Return (x, y) of the center of cell containing provided text 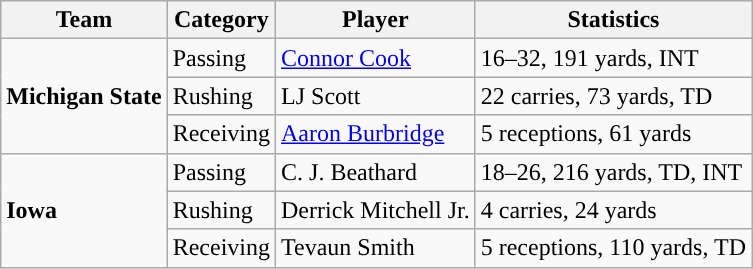
Player (376, 20)
5 receptions, 110 yards, TD (613, 248)
Connor Cook (376, 58)
Team (84, 20)
18–26, 216 yards, TD, INT (613, 172)
Category (221, 20)
5 receptions, 61 yards (613, 134)
16–32, 191 yards, INT (613, 58)
Statistics (613, 20)
LJ Scott (376, 96)
22 carries, 73 yards, TD (613, 96)
Iowa (84, 210)
C. J. Beathard (376, 172)
Michigan State (84, 96)
Tevaun Smith (376, 248)
Derrick Mitchell Jr. (376, 210)
Aaron Burbridge (376, 134)
4 carries, 24 yards (613, 210)
